Identify which cell holds the provided text, then report its [x, y] central coordinate. 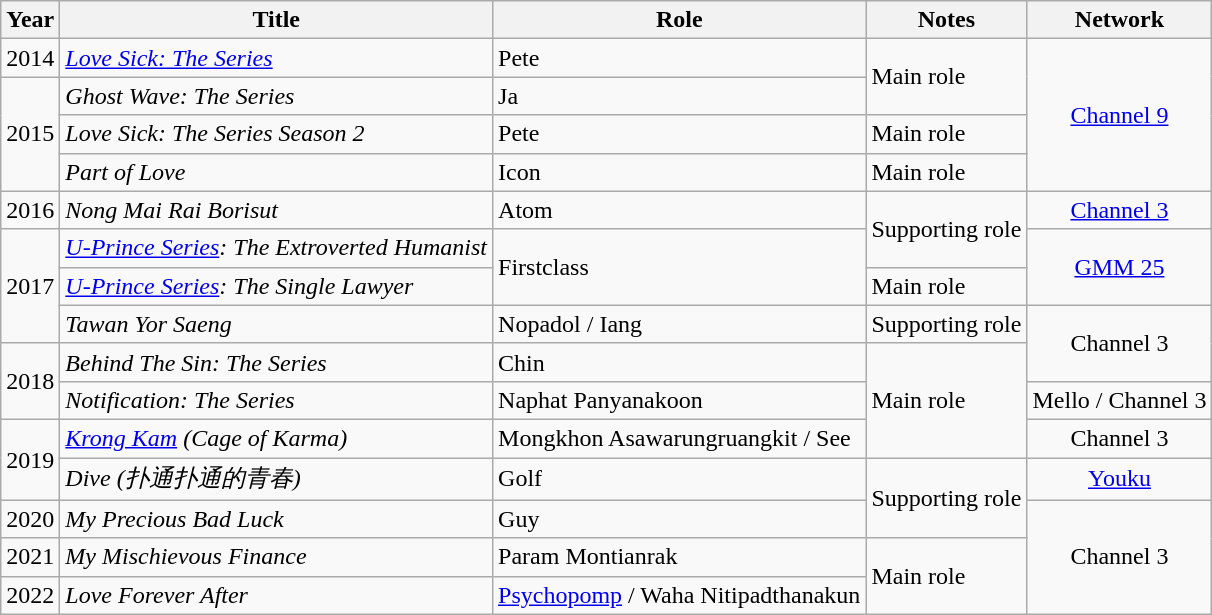
Love Sick: The Series [276, 58]
Nopadol / Iang [680, 324]
My Precious Bad Luck [276, 519]
Chin [680, 362]
Krong Kam (Cage of Karma) [276, 438]
U-Prince Series: The Extroverted Humanist [276, 248]
Part of Love [276, 172]
Naphat Panyanakoon [680, 400]
Firstclass [680, 267]
Nong Mai Rai Borisut [276, 210]
Love Forever After [276, 595]
Guy [680, 519]
Dive (扑通扑通的青春) [276, 480]
Role [680, 20]
Network [1120, 20]
Year [30, 20]
My Mischievous Finance [276, 557]
Youku [1120, 480]
Psychopomp / Waha Nitipadthanakun [680, 595]
2015 [30, 134]
Atom [680, 210]
Icon [680, 172]
Behind The Sin: The Series [276, 362]
2018 [30, 381]
2017 [30, 286]
Golf [680, 480]
2014 [30, 58]
2019 [30, 460]
Param Montianrak [680, 557]
Notes [946, 20]
Ja [680, 96]
Tawan Yor Saeng [276, 324]
Mongkhon Asawarungruangkit / See [680, 438]
Channel 9 [1120, 115]
2022 [30, 595]
Title [276, 20]
Mello / Channel 3 [1120, 400]
2021 [30, 557]
U-Prince Series: The Single Lawyer [276, 286]
Notification: The Series [276, 400]
GMM 25 [1120, 267]
2020 [30, 519]
Love Sick: The Series Season 2 [276, 134]
Ghost Wave: The Series [276, 96]
2016 [30, 210]
